Locate the cell with the specified text and output its [X, Y] center coordinate. 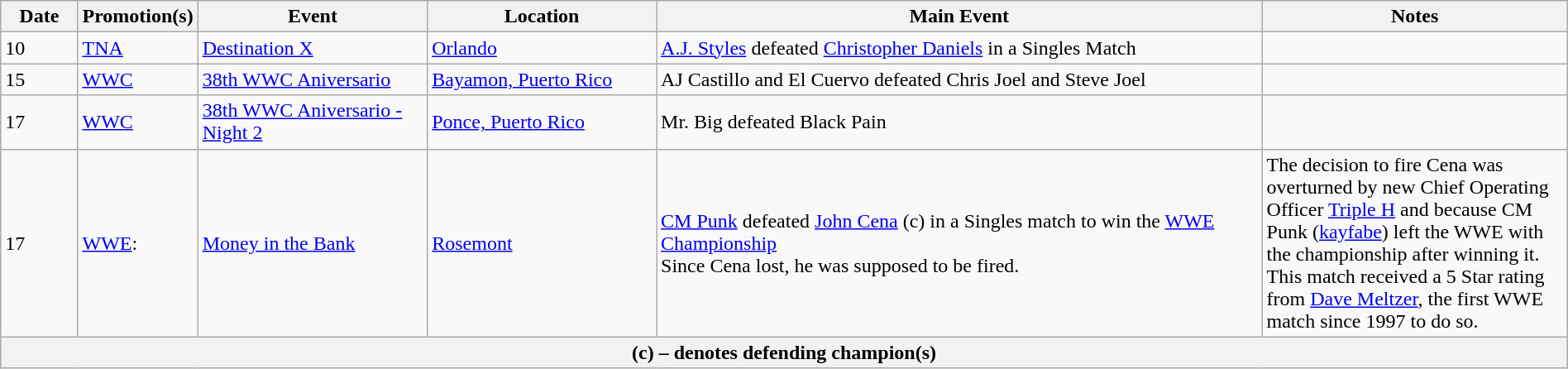
AJ Castillo and El Cuervo defeated Chris Joel and Steve Joel [959, 79]
38th WWC Aniversario - Night 2 [313, 122]
Destination X [313, 48]
Bayamon, Puerto Rico [543, 79]
10 [40, 48]
A.J. Styles defeated Christopher Daniels in a Singles Match [959, 48]
38th WWC Aniversario [313, 79]
15 [40, 79]
(c) – denotes defending champion(s) [784, 352]
Event [313, 17]
CM Punk defeated John Cena (c) in a Singles match to win the WWE ChampionshipSince Cena lost, he was supposed to be fired. [959, 243]
Money in the Bank [313, 243]
Mr. Big defeated Black Pain [959, 122]
TNA [137, 48]
Location [543, 17]
Date [40, 17]
WWE: [137, 243]
Orlando [543, 48]
Ponce, Puerto Rico [543, 122]
Promotion(s) [137, 17]
Main Event [959, 17]
Notes [1414, 17]
Rosemont [543, 243]
